For the text-containing cell, return its midpoint in [X, Y] coordinate format. 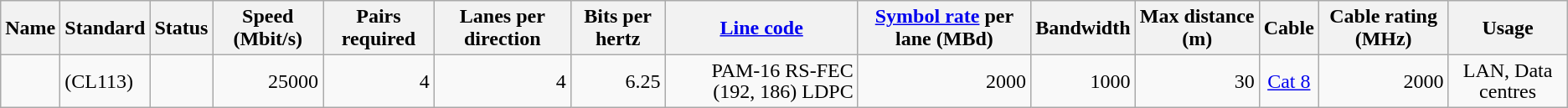
PAM-16 RS-FEC (192, 186) LDPC [761, 81]
Line code [761, 28]
Status [181, 28]
Symbol rate per lane (MBd) [944, 28]
Name [30, 28]
1000 [1083, 81]
30 [1197, 81]
6.25 [618, 81]
(CL113) [106, 81]
LAN, Data centres [1508, 81]
Cable rating (MHz) [1384, 28]
Speed (Mbit/s) [268, 28]
Cable [1288, 28]
Cat 8 [1288, 81]
25000 [268, 81]
Pairs required [379, 28]
Lanes per direction [503, 28]
Standard [106, 28]
Bandwidth [1083, 28]
Max distance (m) [1197, 28]
Usage [1508, 28]
Bits per hertz [618, 28]
